Return the [X, Y] coordinate for the center point of the cell that contains the specified text.  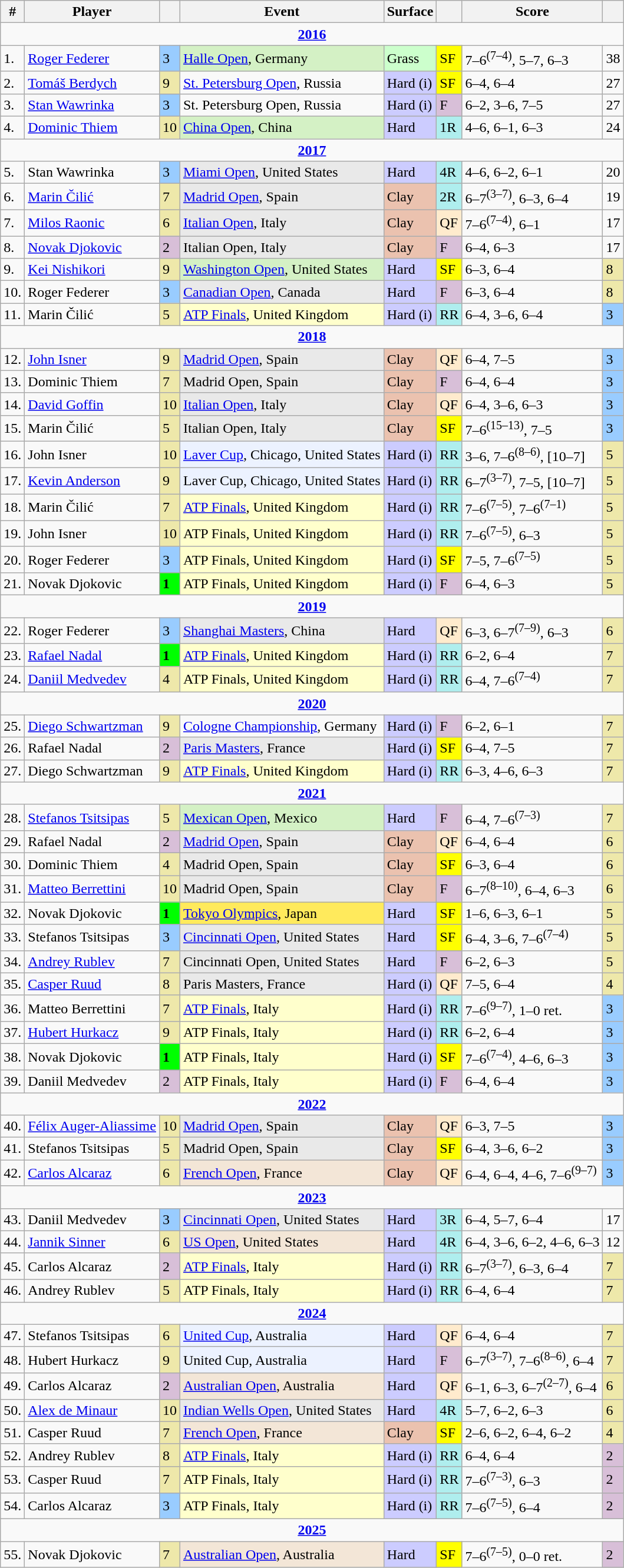
7–6(7–5), 6–4 [533, 1506]
12 [613, 1242]
2016 [312, 34]
24. [13, 679]
2020 [312, 704]
7–6(9–7), 1–0 ret. [533, 1008]
5. [13, 173]
55. [13, 1554]
5–7, 6–2, 6–3 [533, 1410]
Washington Open, United States [282, 270]
Tokyo Olympics, Japan [282, 913]
2017 [312, 150]
2021 [312, 793]
18. [13, 508]
19 [613, 197]
6–4, 7–6(7–3) [533, 817]
6–3, 4–6, 6–3 [533, 771]
US Open, United States [282, 1242]
54. [13, 1506]
4–6, 6–1, 6–3 [533, 128]
22. [13, 631]
16. [13, 455]
40. [13, 1126]
6–3, 7–5 [533, 1126]
6–7(3–7), 7–5, [10–7] [533, 480]
17. [13, 480]
19. [13, 533]
51. [13, 1433]
7–6(7–5), 7–6(7–1) [533, 508]
6–2, 6–3 [533, 962]
Shanghai Masters, China [282, 631]
7–6(7–5), 6–3 [533, 533]
12. [13, 359]
7–6(7–4), 4–6, 6–3 [533, 1058]
33. [13, 937]
48. [13, 1360]
52. [13, 1455]
6–4, 6–4, 4–6, 7–6(9–7) [533, 1173]
Jannik Sinner [92, 1242]
21. [13, 584]
Alex de Minaur [92, 1410]
28. [13, 817]
6–4, 3–6, 6–2, 4–6, 6–3 [533, 1242]
37. [13, 1033]
6–4, 5–7, 6–4 [533, 1219]
38 [613, 59]
32. [13, 913]
Cologne Championship, Germany [282, 726]
7–5, 6–4 [533, 984]
Grass [410, 59]
2019 [312, 606]
14. [13, 404]
20. [13, 559]
7–6(7–3), 6–3 [533, 1479]
6–4, 7–6(7–4) [533, 679]
7–6(7–4), 5–7, 6–3 [533, 59]
7–6(7–5), 0–0 ret. [533, 1554]
Player [92, 12]
47. [13, 1335]
6–2, 3–6, 7–5 [533, 105]
China Open, China [282, 128]
42. [13, 1173]
7–6(15–13), 7–5 [533, 429]
Tomáš Berdych [92, 82]
24 [613, 128]
46. [13, 1291]
13. [13, 382]
6–7(3–7), 7–6(8–6), 6–4 [533, 1360]
3–6, 7–6(8–6), [10–7] [533, 455]
Halle Open, Germany [282, 59]
39. [13, 1081]
2018 [312, 337]
Félix Auger-Aliassime [92, 1126]
6. [13, 197]
29. [13, 842]
2. [13, 82]
38. [13, 1058]
Milos Raonic [92, 223]
26. [13, 748]
6–7(8–10), 6–4, 6–3 [533, 889]
10. [13, 292]
4–6, 6–2, 6–1 [533, 173]
41. [13, 1149]
34. [13, 962]
20 [613, 173]
9. [13, 270]
45. [13, 1266]
7–5, 7–6(7–5) [533, 559]
35. [13, 984]
36. [13, 1008]
53. [13, 1479]
31. [13, 889]
1R [449, 128]
7–6(7–4), 6–1 [533, 223]
2023 [312, 1197]
43. [13, 1219]
Kevin Anderson [92, 480]
Miami Open, United States [282, 173]
Mexican Open, Mexico [282, 817]
8. [13, 247]
7. [13, 223]
1. [13, 59]
50. [13, 1410]
6–4, 3–6, 6–2 [533, 1149]
2024 [312, 1313]
# [13, 12]
Indian Wells Open, United States [282, 1410]
6–4, 3–6, 6–4 [533, 314]
6–4, 3–6, 6–3 [533, 404]
Score [533, 12]
Canadian Open, Canada [282, 292]
2R [449, 197]
Event [282, 12]
30. [13, 864]
3. [13, 105]
25. [13, 726]
Surface [410, 12]
15. [13, 429]
23. [13, 655]
11. [13, 314]
49. [13, 1386]
4. [13, 128]
6–2, 6–1 [533, 726]
3R [449, 1219]
6–3, 6–7(7–9), 6–3 [533, 631]
David Goffin [92, 404]
44. [13, 1242]
2025 [312, 1530]
Kei Nishikori [92, 270]
2–6, 6–2, 6–4, 6–2 [533, 1433]
1–6, 6–3, 6–1 [533, 913]
6–4, 3–6, 7–6(7–4) [533, 937]
6–1, 6–3, 6–7(2–7), 6–4 [533, 1386]
27. [13, 771]
2022 [312, 1104]
